Extract the [X, Y] coordinate from the center of the cell holding the provided text.  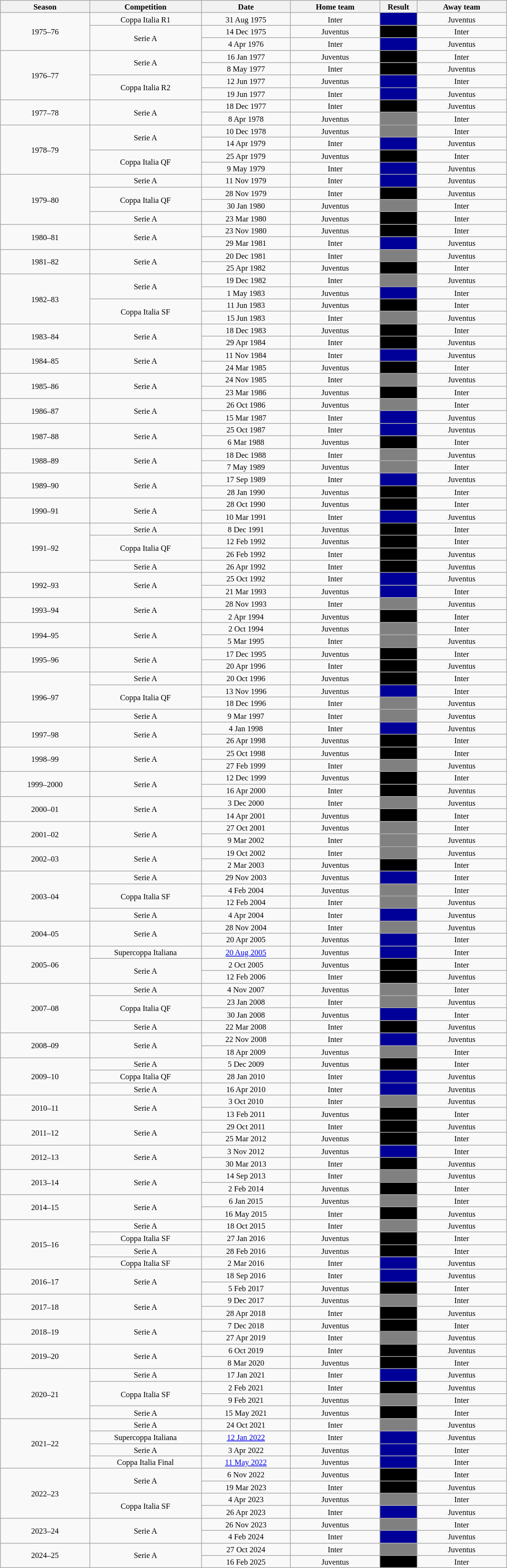
2013–14 [45, 1182]
26 Apr 1998 [246, 740]
20 Oct 1996 [246, 678]
20 Aug 2005 [246, 952]
13 Feb 2011 [246, 1114]
2000–01 [45, 809]
20 Dec 1981 [246, 255]
2021–22 [45, 1443]
2020–21 [45, 1394]
4 Apr 1976 [246, 44]
1978–79 [45, 149]
2023–24 [45, 1530]
28 Nov 2004 [246, 927]
20 Apr 1996 [246, 666]
23 Jan 2008 [246, 1002]
2007–08 [45, 1008]
7 May 1989 [246, 467]
17 Dec 1995 [246, 653]
16 Feb 2025 [246, 1562]
1996–97 [45, 697]
29 Mar 1981 [246, 243]
1975–76 [45, 32]
2018–19 [45, 1331]
15 Jun 1983 [246, 317]
20 Apr 2005 [246, 939]
23 Mar 1980 [246, 218]
1998–99 [45, 759]
18 Dec 1983 [246, 330]
14 Sep 2013 [246, 1176]
2005–06 [45, 965]
5 Mar 1995 [246, 641]
12 Feb 2004 [246, 902]
12 Jun 1977 [246, 81]
22 Nov 2008 [246, 1039]
30 Mar 2013 [246, 1164]
18 Dec 1996 [246, 703]
1989–90 [45, 485]
1993–94 [45, 610]
2015–16 [45, 1244]
28 Nov 1979 [246, 193]
Coppa Italia R1 [146, 19]
8 Mar 2020 [246, 1363]
3 Oct 2010 [246, 1101]
1 May 1983 [246, 293]
18 Apr 2009 [246, 1052]
14 Apr 1979 [246, 143]
2004–05 [45, 933]
28 Oct 1990 [246, 504]
2 Feb 2014 [246, 1189]
8 Dec 1991 [246, 529]
1997–98 [45, 734]
26 Oct 1986 [246, 405]
3 Dec 2000 [246, 803]
1985–86 [45, 386]
9 Mar 1997 [246, 716]
19 Jun 1977 [246, 94]
26 Nov 2023 [246, 1524]
25 Oct 1998 [246, 753]
27 Feb 1999 [246, 766]
Date [246, 7]
28 Nov 1993 [246, 604]
1988–89 [45, 461]
15 Mar 1987 [246, 417]
Season [45, 7]
2014–15 [45, 1207]
2 Oct 1994 [246, 629]
Result [399, 7]
2001–02 [45, 834]
2022–23 [45, 1493]
9 Feb 2021 [246, 1400]
29 Nov 2003 [246, 877]
8 Apr 1978 [246, 118]
1991–92 [45, 547]
2024–25 [45, 1555]
4 Feb 2024 [246, 1536]
1977–78 [45, 112]
Coppa Italia R2 [146, 87]
2016–17 [45, 1282]
4 Nov 2007 [246, 989]
2 Mar 2003 [246, 865]
28 Feb 2016 [246, 1251]
18 Dec 1977 [246, 106]
25 Mar 2012 [246, 1138]
31 Aug 1975 [246, 19]
16 Apr 2010 [246, 1089]
8 May 1977 [246, 69]
11 Nov 1979 [246, 181]
30 Jan 2008 [246, 1014]
24 Mar 1985 [246, 368]
19 Oct 2002 [246, 852]
29 Oct 2011 [246, 1126]
2003–04 [45, 896]
Competition [146, 7]
1999–2000 [45, 784]
2 Feb 2021 [246, 1388]
1976–77 [45, 75]
11 Jun 1983 [246, 305]
10 Mar 1991 [246, 516]
Coppa Italia Final [146, 1462]
25 Oct 1987 [246, 430]
12 Feb 2006 [246, 977]
24 Oct 2021 [246, 1425]
25 Oct 1992 [246, 579]
2009–10 [45, 1076]
27 Apr 2019 [246, 1337]
2002–03 [45, 859]
11 May 2022 [246, 1462]
14 Dec 1975 [246, 32]
4 Apr 2004 [246, 915]
26 Feb 1992 [246, 554]
5 Dec 2009 [246, 1064]
16 May 2015 [246, 1213]
1995–96 [45, 660]
9 Mar 2002 [246, 840]
12 Dec 1999 [246, 778]
1990–91 [45, 510]
1980–81 [45, 237]
12 Jan 2022 [246, 1437]
28 Jan 1990 [246, 492]
16 Apr 2000 [246, 790]
27 Jan 2016 [246, 1238]
Away team [461, 7]
13 Nov 1996 [246, 691]
3 Apr 2022 [246, 1450]
18 Sep 2016 [246, 1275]
30 Jan 1980 [246, 206]
24 Nov 1985 [246, 380]
6 Jan 2015 [246, 1201]
2008–09 [45, 1045]
18 Oct 2015 [246, 1226]
21 Mar 1993 [246, 591]
11 Nov 1984 [246, 355]
14 Apr 2001 [246, 815]
25 Apr 1979 [246, 156]
19 Dec 1982 [246, 280]
2010–11 [45, 1107]
1986–87 [45, 411]
17 Sep 1989 [246, 479]
27 Oct 2001 [246, 828]
23 Mar 1986 [246, 392]
18 Dec 1988 [246, 454]
1994–95 [45, 635]
7 Dec 2018 [246, 1325]
15 May 2021 [246, 1412]
6 Mar 1988 [246, 442]
6 Nov 2022 [246, 1474]
1987–88 [45, 436]
16 Jan 1977 [246, 56]
1981–82 [45, 262]
2011–12 [45, 1132]
3 Nov 2012 [246, 1151]
17 Jan 2021 [246, 1375]
28 Apr 2018 [246, 1313]
26 Apr 2023 [246, 1512]
29 Apr 1984 [246, 342]
1992–93 [45, 585]
1984–85 [45, 361]
27 Oct 2024 [246, 1549]
25 Apr 1982 [246, 268]
2017–18 [45, 1306]
22 Mar 2008 [246, 1027]
2 Oct 2005 [246, 965]
2019–20 [45, 1357]
9 Dec 2017 [246, 1300]
19 Mar 2023 [246, 1487]
1979–80 [45, 200]
2012–13 [45, 1157]
4 Apr 2023 [246, 1499]
1982–83 [45, 299]
4 Jan 1998 [246, 728]
1983–84 [45, 336]
12 Feb 1992 [246, 541]
28 Jan 2010 [246, 1076]
2 Apr 1994 [246, 616]
23 Nov 1980 [246, 231]
26 Apr 1992 [246, 567]
Home team [335, 7]
9 May 1979 [246, 168]
5 Feb 2017 [246, 1288]
10 Dec 1978 [246, 131]
6 Oct 2019 [246, 1350]
2 Mar 2016 [246, 1263]
4 Feb 2004 [246, 890]
